Pinpoint the cell where the given text exists, returning its [X, Y] midpoint coordinate. 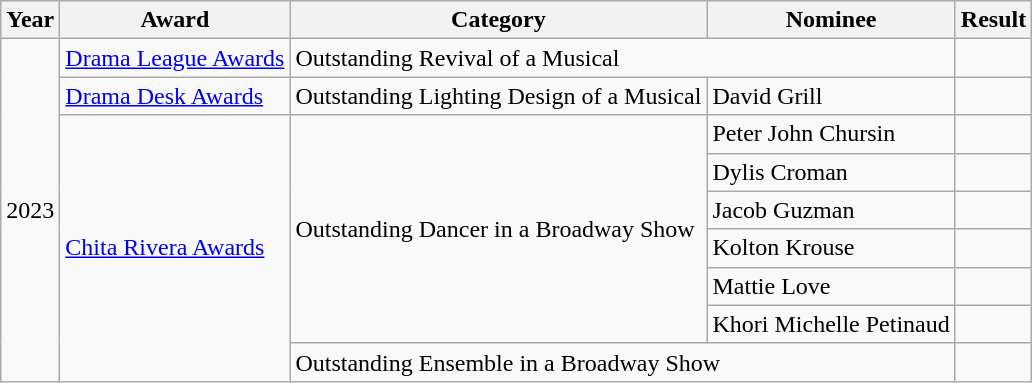
Outstanding Lighting Design of a Musical [498, 96]
Peter John Chursin [831, 134]
Dylis Croman [831, 172]
Category [498, 20]
Result [993, 20]
Khori Michelle Petinaud [831, 324]
Chita Rivera Awards [175, 248]
Year [30, 20]
Jacob Guzman [831, 210]
Outstanding Dancer in a Broadway Show [498, 229]
Drama Desk Awards [175, 96]
Drama League Awards [175, 58]
Nominee [831, 20]
Kolton Krouse [831, 248]
2023 [30, 210]
Award [175, 20]
Outstanding Ensemble in a Broadway Show [622, 362]
Outstanding Revival of a Musical [622, 58]
David Grill [831, 96]
Mattie Love [831, 286]
